Pinpoint the cell where the given text exists, returning its [x, y] midpoint coordinate. 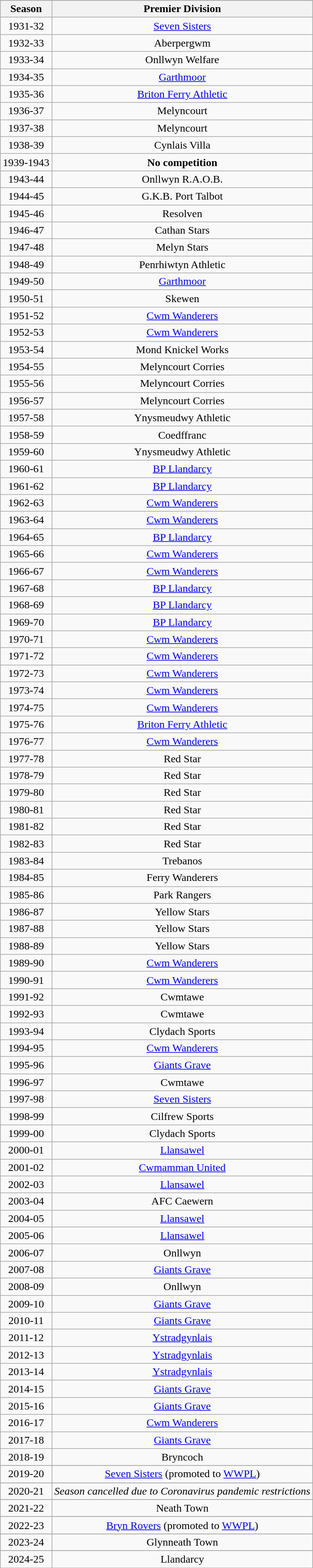
1949-50 [26, 282]
Cathan Stars [183, 231]
1947-48 [26, 248]
2022-23 [26, 1525]
AFC Caewern [183, 1201]
1969-70 [26, 622]
1972-73 [26, 673]
1960-61 [26, 469]
2013-14 [26, 1372]
Onllwyn Welfare [183, 60]
1959-60 [26, 452]
1999-00 [26, 1133]
1958-59 [26, 435]
1971-72 [26, 656]
Onllwyn R.A.O.B. [183, 179]
1983-84 [26, 861]
1961-62 [26, 486]
2007-08 [26, 1269]
1987-88 [26, 929]
Aberpergwm [183, 43]
Cilfrew Sports [183, 1116]
2021-22 [26, 1508]
1965-66 [26, 554]
1957-58 [26, 418]
2014-15 [26, 1389]
1931-32 [26, 26]
2004-05 [26, 1218]
Mond Knickel Works [183, 350]
1994-95 [26, 1048]
Season cancelled due to Coronavirus pandemic restrictions [183, 1491]
Penrhiwtyn Athletic [183, 265]
Trebanos [183, 861]
1936-37 [26, 111]
Bryncoch [183, 1457]
1992-93 [26, 1014]
1950-51 [26, 299]
1996-97 [26, 1082]
1982-83 [26, 844]
1968-69 [26, 605]
1956-57 [26, 401]
1934-35 [26, 77]
1979-80 [26, 793]
1966-67 [26, 571]
1970-71 [26, 639]
1978-79 [26, 776]
2011-12 [26, 1338]
2000-01 [26, 1150]
1943-44 [26, 179]
2020-21 [26, 1491]
Skewen [183, 299]
2010-11 [26, 1321]
1997-98 [26, 1099]
1954-55 [26, 367]
1986-87 [26, 912]
Bryn Rovers (promoted to WWPL) [183, 1525]
2017-18 [26, 1440]
Seven Sisters (promoted to WWPL) [183, 1474]
1985-86 [26, 895]
2015-16 [26, 1406]
1945-46 [26, 214]
1948-49 [26, 265]
Neath Town [183, 1508]
2005-06 [26, 1235]
1951-52 [26, 316]
2018-19 [26, 1457]
1962-63 [26, 503]
2009-10 [26, 1304]
1975-76 [26, 724]
1946-47 [26, 231]
1988-89 [26, 946]
1991-92 [26, 997]
Melyn Stars [183, 248]
1967-68 [26, 588]
2012-13 [26, 1355]
2023-24 [26, 1542]
1932-33 [26, 43]
Llandarcy [183, 1559]
1935-36 [26, 94]
Premier Division [183, 9]
2006-07 [26, 1252]
G.K.B. Port Talbot [183, 196]
Ferry Wanderers [183, 878]
1973-74 [26, 690]
1953-54 [26, 350]
Cwmamman United [183, 1167]
1977-78 [26, 759]
2019-20 [26, 1474]
1952-53 [26, 333]
1989-90 [26, 963]
1974-75 [26, 707]
1963-64 [26, 520]
1998-99 [26, 1116]
1937-38 [26, 128]
1964-65 [26, 537]
2002-03 [26, 1184]
No competition [183, 162]
1939-1943 [26, 162]
Coedffranc [183, 435]
Park Rangers [183, 895]
1955-56 [26, 384]
1981-82 [26, 827]
Glynneath Town [183, 1542]
2008-09 [26, 1286]
2003-04 [26, 1201]
1938-39 [26, 145]
1990-91 [26, 980]
1944-45 [26, 196]
1995-96 [26, 1065]
1976-77 [26, 741]
Cynlais Villa [183, 145]
1984-85 [26, 878]
2024-25 [26, 1559]
1993-94 [26, 1031]
2016-17 [26, 1423]
Resolven [183, 214]
Season [26, 9]
1980-81 [26, 810]
2001-02 [26, 1167]
1933-34 [26, 60]
